Return [X, Y] of the center of cell containing provided text 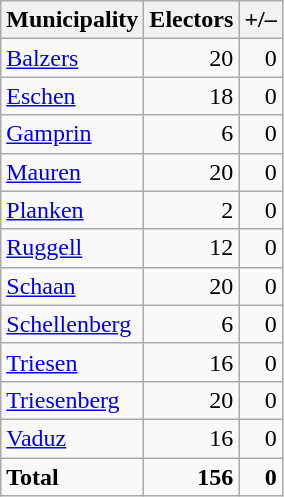
Gamprin [72, 134]
156 [192, 477]
Planken [72, 210]
+/– [260, 20]
Municipality [72, 20]
Triesen [72, 362]
Total [72, 477]
Eschen [72, 96]
Electors [192, 20]
Ruggell [72, 248]
2 [192, 210]
Vaduz [72, 438]
Schellenberg [72, 324]
Balzers [72, 58]
12 [192, 248]
Schaan [72, 286]
Mauren [72, 172]
18 [192, 96]
Triesenberg [72, 400]
